Scan for the cell matching the given text and deliver its [X, Y] coordinate at center. 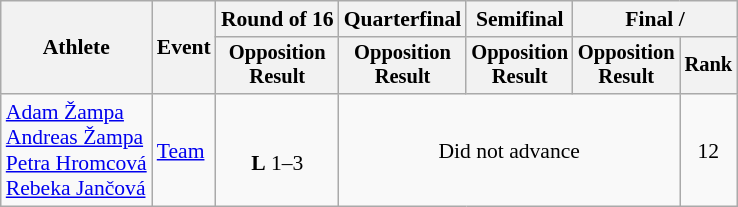
Event [184, 48]
Rank [709, 66]
Round of 16 [278, 19]
Semifinal [520, 19]
Quarterfinal [403, 19]
Athlete [76, 48]
12 [709, 150]
Adam ŽampaAndreas ŽampaPetra HromcováRebeka Jančová [76, 150]
Final / [655, 19]
Team [184, 150]
Did not advance [510, 150]
L 1–3 [278, 150]
